Return the [X, Y] coordinate for the center point of the cell that contains the specified text.  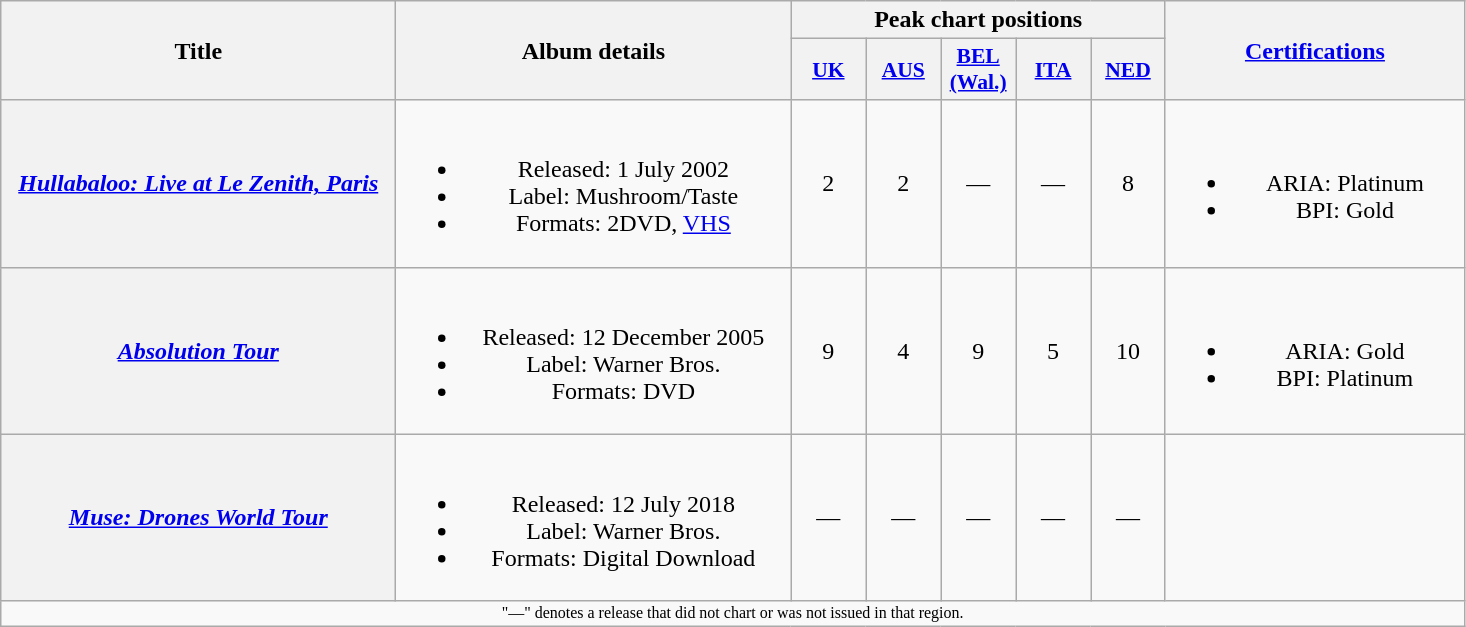
ITA [1054, 70]
Released: 1 July 2002Label: Mushroom/TasteFormats: 2DVD, VHS [594, 184]
Album details [594, 50]
Released: 12 July 2018Label: Warner Bros.Formats: Digital Download [594, 518]
5 [1054, 350]
ARIA: PlatinumBPI: Gold [1314, 184]
NED [1128, 70]
Title [198, 50]
Hullabaloo: Live at Le Zenith, Paris [198, 184]
ARIA: GoldBPI: Platinum [1314, 350]
8 [1128, 184]
UK [828, 70]
Absolution Tour [198, 350]
Released: 12 December 2005Label: Warner Bros.Formats: DVD [594, 350]
10 [1128, 350]
AUS [904, 70]
Certifications [1314, 50]
Muse: Drones World Tour [198, 518]
"—" denotes a release that did not chart or was not issued in that region. [733, 613]
Peak chart positions [978, 20]
4 [904, 350]
BEL(Wal.) [978, 70]
